From the cell containing the given text, extract its center point as [X, Y] coordinate. 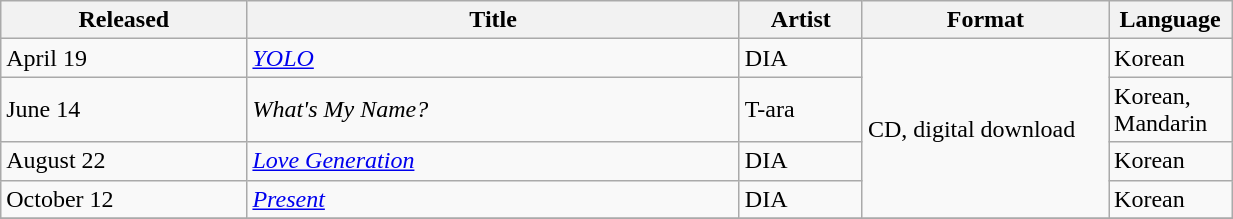
T-ara [800, 110]
Love Generation [493, 161]
Artist [800, 20]
YOLO [493, 58]
Present [493, 199]
Language [1170, 20]
June 14 [124, 110]
Format [985, 20]
Title [493, 20]
April 19 [124, 58]
August 22 [124, 161]
Korean, Mandarin [1170, 110]
October 12 [124, 199]
CD, digital download [985, 128]
What's My Name? [493, 110]
Released [124, 20]
